For the text-containing cell, return its midpoint in [x, y] coordinate format. 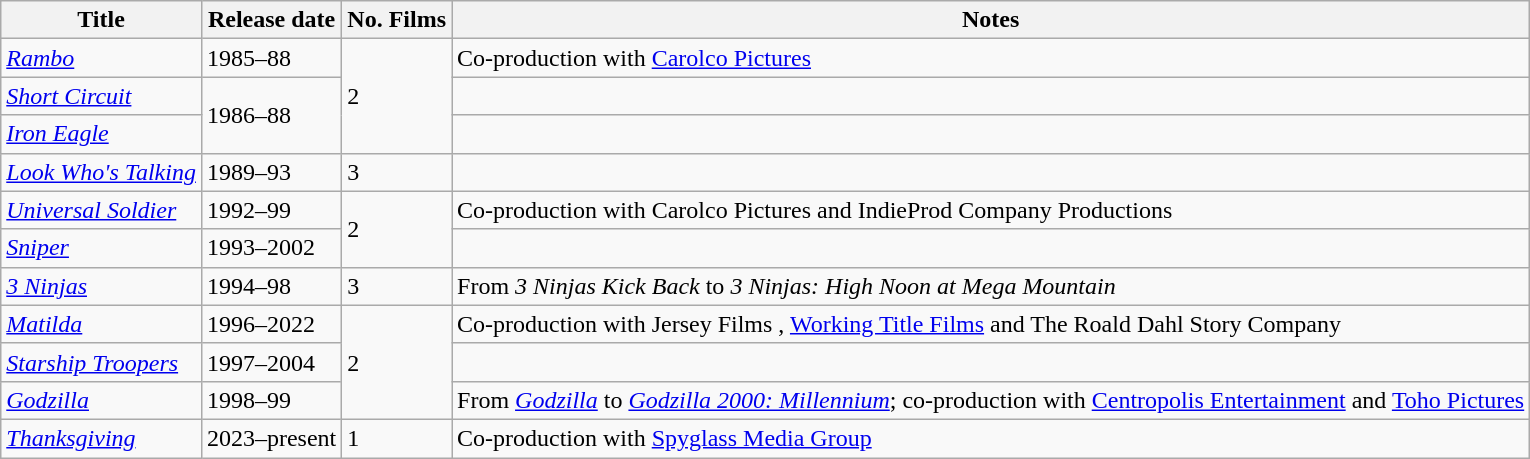
From 3 Ninjas Kick Back to 3 Ninjas: High Noon at Mega Mountain [991, 286]
From Godzilla to Godzilla 2000: Millennium; co-production with Centropolis Entertainment and Toho Pictures [991, 400]
Sniper [102, 248]
3 Ninjas [102, 286]
1986–88 [271, 115]
Universal Soldier [102, 210]
Rambo [102, 58]
Starship Troopers [102, 362]
Iron Eagle [102, 134]
1998–99 [271, 400]
1994–98 [271, 286]
No. Films [397, 20]
Co-production with Carolco Pictures [991, 58]
Thanksgiving [102, 438]
Co-production with Jersey Films , Working Title Films and The Roald Dahl Story Company [991, 324]
1985–88 [271, 58]
Look Who's Talking [102, 172]
1989–93 [271, 172]
1992–99 [271, 210]
1996–2022 [271, 324]
Co-production with Spyglass Media Group [991, 438]
Short Circuit [102, 96]
Matilda [102, 324]
1 [397, 438]
1993–2002 [271, 248]
Notes [991, 20]
2023–present [271, 438]
Godzilla [102, 400]
Co-production with Carolco Pictures and IndieProd Company Productions [991, 210]
1997–2004 [271, 362]
Title [102, 20]
Release date [271, 20]
